Determine the (x, y) coordinate at the center of the cell enclosing the given text.  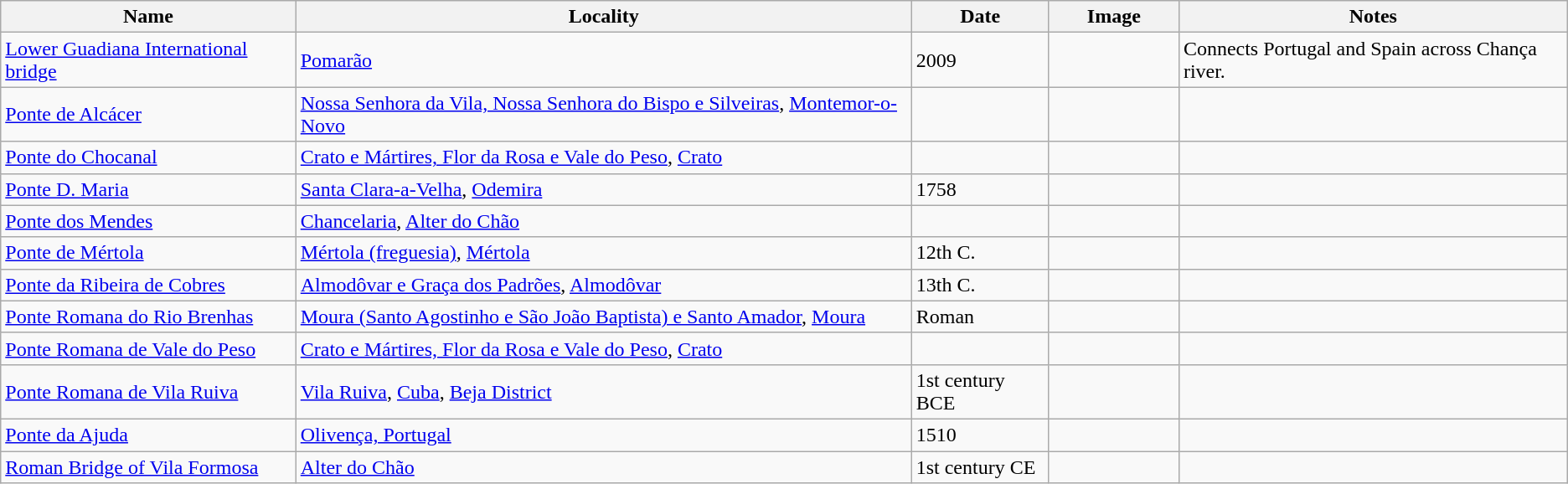
Almodôvar e Graça dos Padrões, Almodôvar (603, 285)
Connects Portugal and Spain across Chança river. (1373, 60)
Notes (1373, 17)
Ponte da Ajuda (148, 435)
Date (980, 17)
Name (148, 17)
Image (1114, 17)
Ponte Romana de Vale do Peso (148, 348)
2009 (980, 60)
Chancelaria, Alter do Chão (603, 221)
Santa Clara-a-Velha, Odemira (603, 189)
1510 (980, 435)
Ponte do Chocanal (148, 157)
Ponte Romana do Rio Brenhas (148, 317)
Mértola (freguesia), Mértola (603, 253)
Pomarão (603, 60)
1758 (980, 189)
Nossa Senhora da Vila, Nossa Senhora do Bispo e Silveiras, Montemor-o-Novo (603, 114)
Ponte D. Maria (148, 189)
Lower Guadiana International bridge (148, 60)
13th C. (980, 285)
Locality (603, 17)
Ponte Romana de Vila Ruiva (148, 392)
Roman (980, 317)
Vila Ruiva, Cuba, Beja District (603, 392)
1st century BCE (980, 392)
Ponte dos Mendes (148, 221)
Moura (Santo Agostinho e São João Baptista) e Santo Amador, Moura (603, 317)
Ponte da Ribeira de Cobres (148, 285)
Ponte de Mértola (148, 253)
Olivença, Portugal (603, 435)
Alter do Chão (603, 466)
Roman Bridge of Vila Formosa (148, 466)
12th C. (980, 253)
1st century CE (980, 466)
Ponte de Alcácer (148, 114)
